Pinpoint the cell where the given text exists, returning its (X, Y) midpoint coordinate. 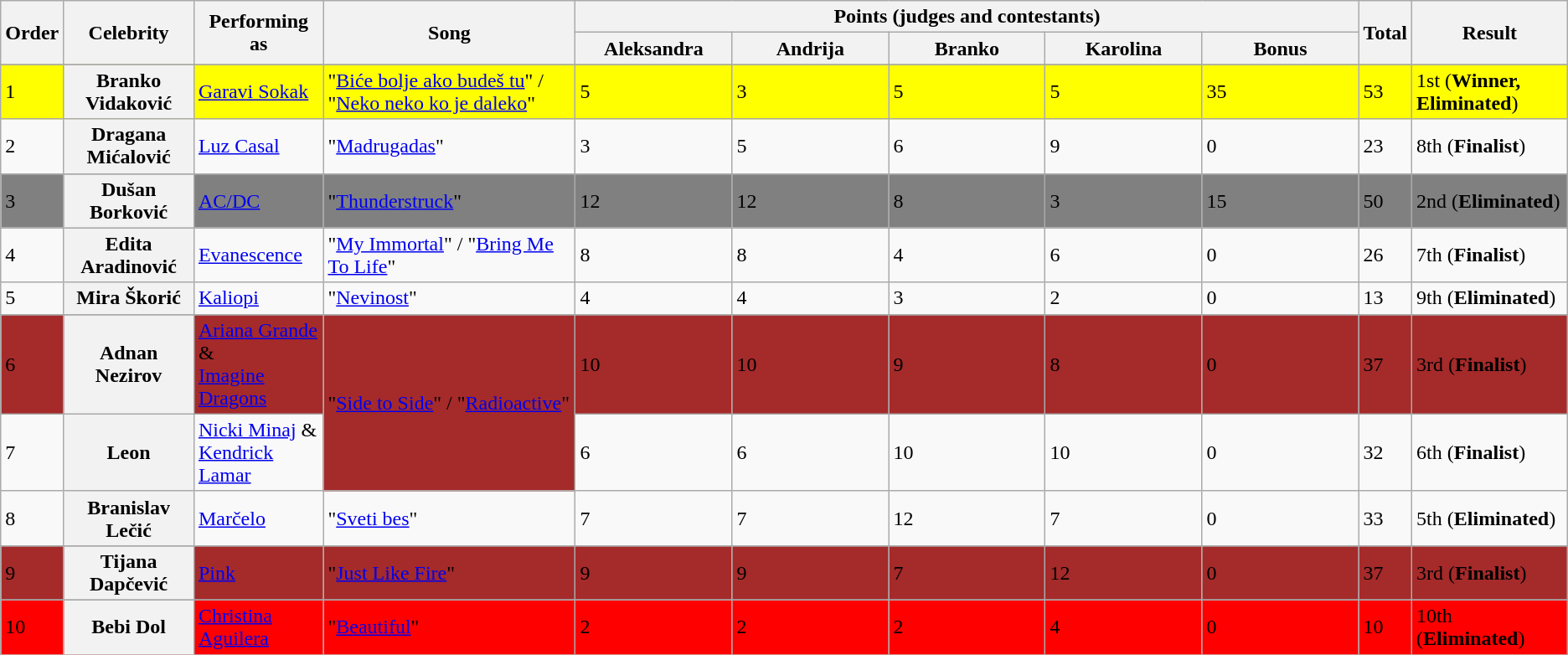
Evanescence (258, 255)
5th (Eliminated) (1490, 518)
Performing as (258, 33)
Bonus (1280, 49)
Branko (967, 49)
Marčelo (258, 518)
26 (1385, 255)
Leon (129, 452)
Points (judges and contestants) (967, 17)
9th (Eliminated) (1490, 298)
Song (449, 33)
8th (Finalist) (1490, 146)
6th (Finalist) (1490, 452)
Branko Vidaković (129, 92)
Dragana Mićalović (129, 146)
23 (1385, 146)
Garavi Sokak (258, 92)
Result (1490, 33)
"Side to Side" / "Radioactive" (449, 402)
13 (1385, 298)
Edita Aradinović (129, 255)
Andrija (811, 49)
AC/DC (258, 201)
53 (1385, 92)
10th (Eliminated) (1490, 627)
Bebi Dol (129, 627)
"Sveti bes" (449, 518)
15 (1280, 201)
Pink (258, 573)
Kaliopi (258, 298)
Ariana Grande &Imagine Dragons (258, 364)
"Biće bolje ako budeš tu" / "Neko neko ko je daleko" (449, 92)
Aleksandra (653, 49)
Nicki Minaj &Kendrick Lamar (258, 452)
Luz Casal (258, 146)
Christina Aguilera (258, 627)
Total (1385, 33)
32 (1385, 452)
50 (1385, 201)
35 (1280, 92)
"Madrugadas" (449, 146)
Order (32, 33)
2nd (Eliminated) (1490, 201)
1st (Winner, Eliminated) (1490, 92)
"Just Like Fire" (449, 573)
1 (32, 92)
"Beautiful" (449, 627)
7th (Finalist) (1490, 255)
Dušan Borković (129, 201)
Adnan Nezirov (129, 364)
Mira Škorić (129, 298)
"My Immortal" / "Bring Me To Life" (449, 255)
Tijana Dapčević (129, 573)
"Nevinost" (449, 298)
33 (1385, 518)
Branislav Lečić (129, 518)
Karolina (1124, 49)
"Thunderstruck" (449, 201)
Celebrity (129, 33)
